Identify which cell holds the provided text, then report its [x, y] central coordinate. 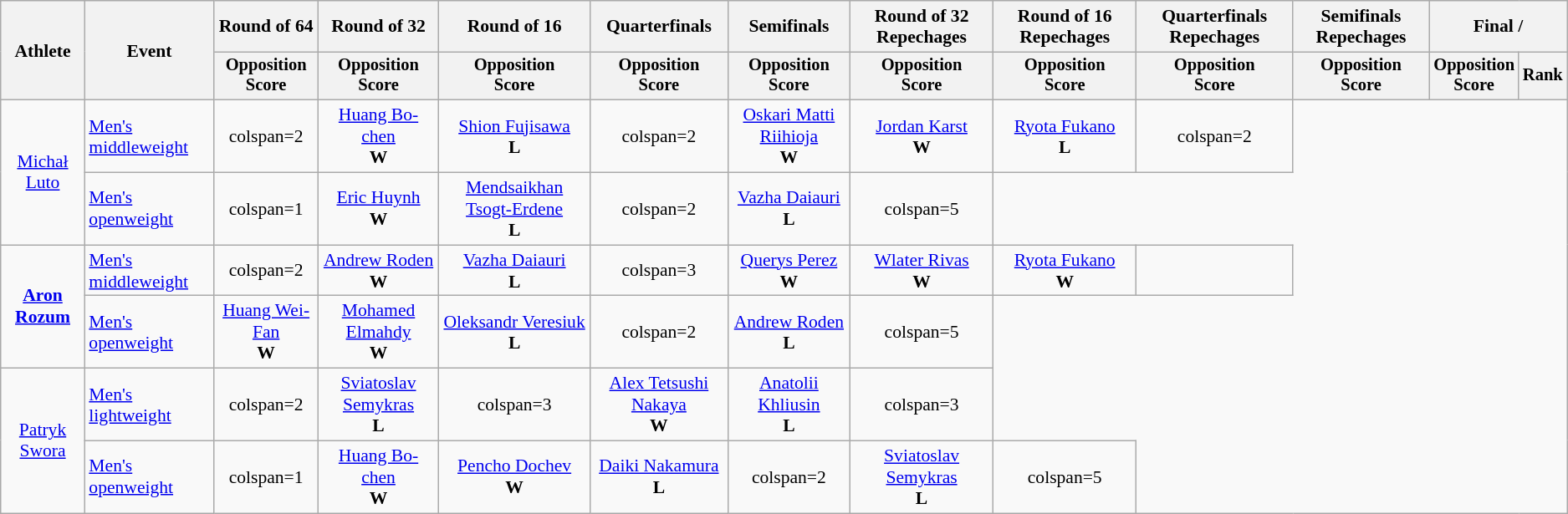
Oskari Matti RiihiojaW [789, 137]
Patryk Swora [43, 441]
Jordan KarstW [922, 137]
Querys PerezW [789, 271]
Quarterfinals Repechages [1214, 27]
Event [149, 50]
Eric HuynhW [378, 209]
Round of 16 Repechages [1065, 27]
Quarterfinals [659, 27]
Wlater RivasW [922, 271]
Ryota FukanoW [1065, 271]
Pencho DochevW [515, 478]
Mendsaikhan Tsogt-ErdeneL [515, 209]
Daiki NakamuraL [659, 478]
Athlete [43, 50]
Mohamed ElmahdyW [378, 333]
Round of 64 [266, 27]
Round of 32 Repechages [922, 27]
Round of 16 [515, 27]
Anatolii KhliusinL [789, 405]
Round of 32 [378, 27]
Men's lightweight [149, 405]
Rank [1543, 76]
Semifinals Repechages [1361, 27]
Shion FujisawaL [515, 137]
Michał Luto [43, 172]
Andrew RodenW [378, 271]
Andrew RodenL [789, 333]
Aron Rozum [43, 307]
Huang Wei-FanW [266, 333]
Final / [1498, 27]
Ryota FukanoL [1065, 137]
Semifinals [789, 27]
Alex Tetsushi NakayaW [659, 405]
Oleksandr VeresiukL [515, 333]
